Return the (x, y) coordinate for the center point of the cell that contains the specified text.  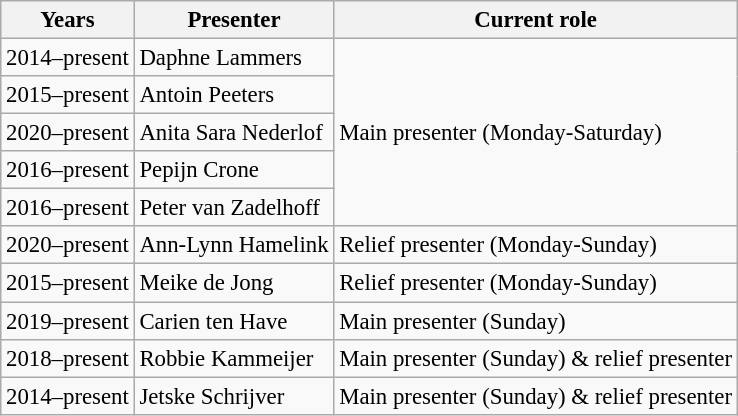
Ann-Lynn Hamelink (234, 245)
Current role (536, 20)
Robbie Kammeijer (234, 358)
Peter van Zadelhoff (234, 208)
Antoin Peeters (234, 95)
2019–present (68, 321)
Anita Sara Nederlof (234, 133)
Jetske Schrijver (234, 396)
Carien ten Have (234, 321)
Years (68, 20)
Meike de Jong (234, 283)
Daphne Lammers (234, 58)
Main presenter (Monday-Saturday) (536, 133)
Pepijn Crone (234, 170)
2018–present (68, 358)
Main presenter (Sunday) (536, 321)
Presenter (234, 20)
